Find where the given text appears and provide that cell's center as (x, y) coordinate. 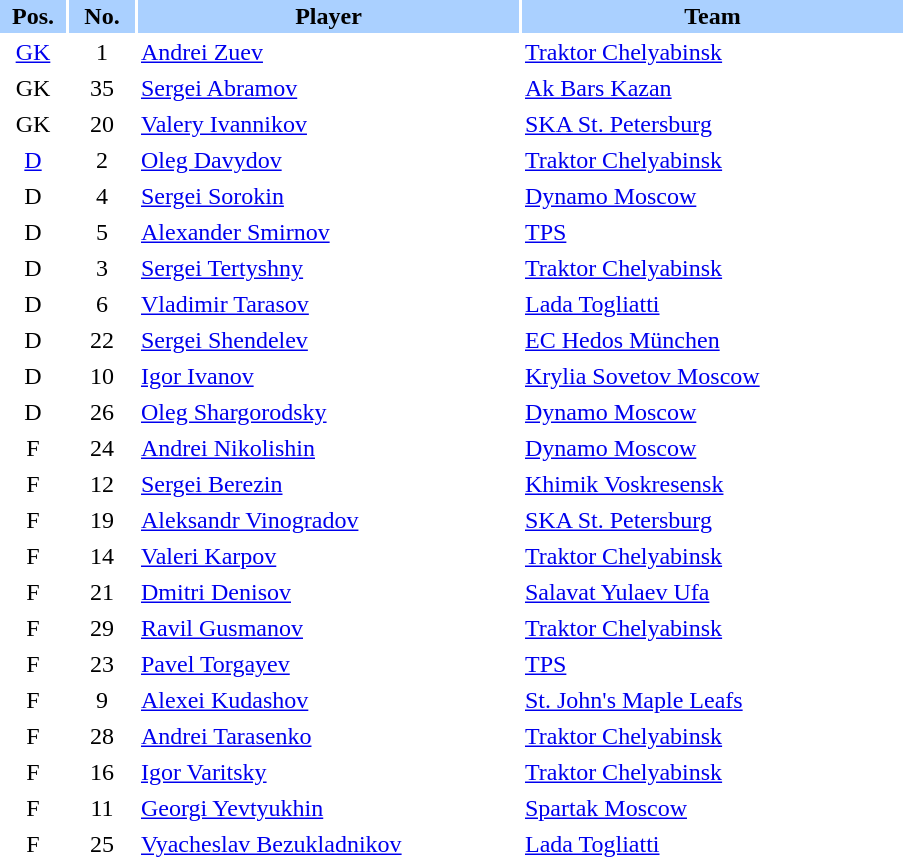
5 (102, 232)
St. John's Maple Leafs (712, 700)
Krylia Sovetov Moscow (712, 376)
29 (102, 628)
Oleg Shargorodsky (328, 412)
Ak Bars Kazan (712, 88)
12 (102, 484)
Sergei Berezin (328, 484)
24 (102, 448)
14 (102, 556)
Alexei Kudashov (328, 700)
Oleg Davydov (328, 160)
Igor Ivanov (328, 376)
Valery Ivannikov (328, 124)
Andrei Nikolishin (328, 448)
11 (102, 808)
Ravil Gusmanov (328, 628)
Spartak Moscow (712, 808)
Pavel Torgayev (328, 664)
Aleksandr Vinogradov (328, 520)
19 (102, 520)
Andrei Tarasenko (328, 736)
21 (102, 592)
3 (102, 268)
Sergei Sorokin (328, 196)
Andrei Zuev (328, 52)
4 (102, 196)
Vladimir Tarasov (328, 304)
16 (102, 772)
28 (102, 736)
22 (102, 340)
Khimik Voskresensk (712, 484)
Team (712, 16)
9 (102, 700)
Alexander Smirnov (328, 232)
Sergei Shendelev (328, 340)
2 (102, 160)
6 (102, 304)
35 (102, 88)
Pos. (33, 16)
Sergei Tertyshny (328, 268)
26 (102, 412)
EC Hedos München (712, 340)
Dmitri Denisov (328, 592)
23 (102, 664)
No. (102, 16)
1 (102, 52)
Valeri Karpov (328, 556)
Player (328, 16)
Igor Varitsky (328, 772)
Lada Togliatti (712, 304)
20 (102, 124)
Georgi Yevtyukhin (328, 808)
Salavat Yulaev Ufa (712, 592)
10 (102, 376)
Sergei Abramov (328, 88)
